Detect which cell encompasses the target text, then output its (x, y) center coordinate. 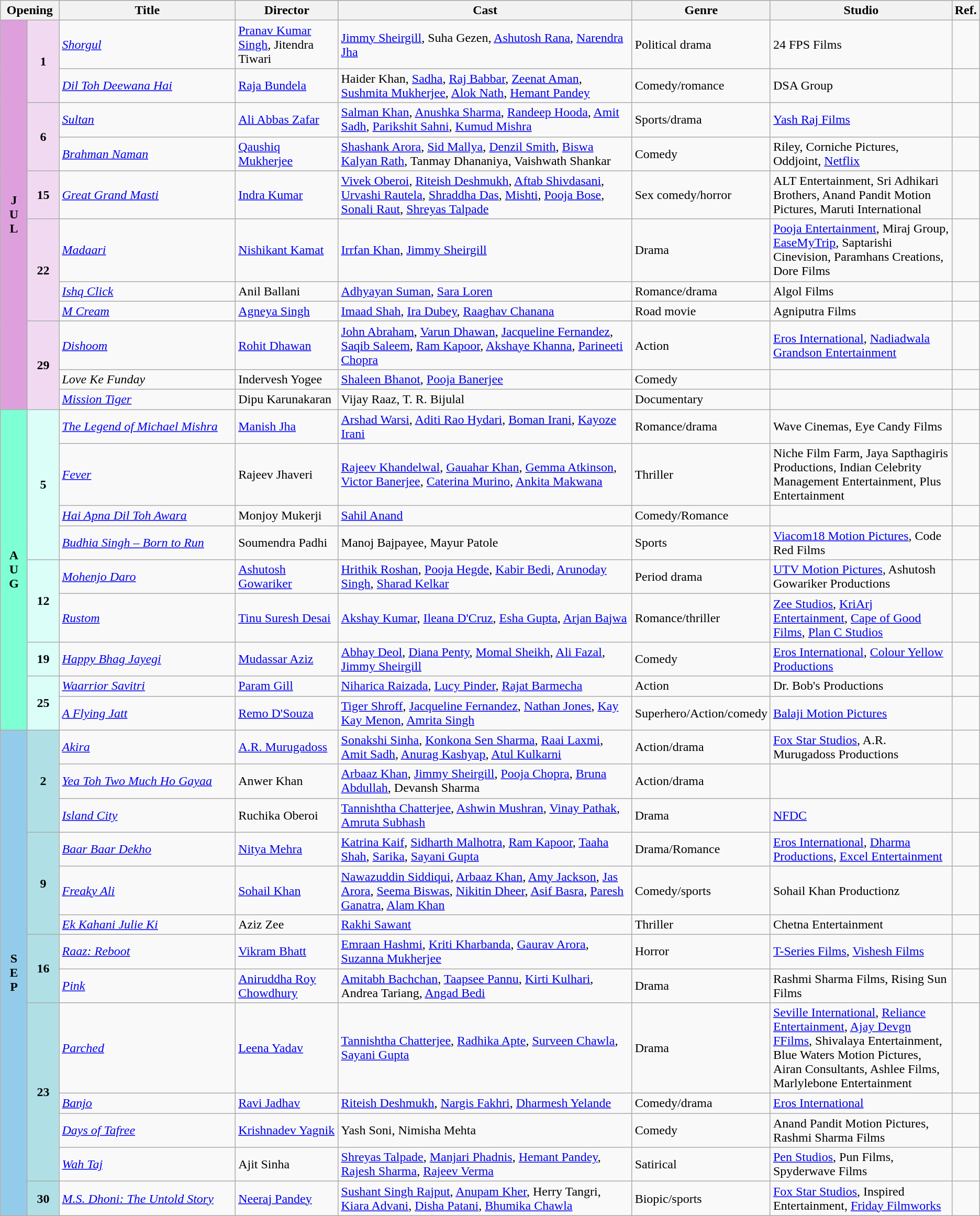
Banjo (148, 1103)
Mohenjo Daro (148, 577)
Romance/thriller (701, 618)
Director (287, 10)
Arshad Warsi, Aditi Rao Hydari, Boman Irani, Kayoze Irani (485, 426)
M Cream (148, 311)
Shorgul (148, 45)
Raja Bundela (287, 86)
DSA Group (861, 86)
Hai Apna Dil Toh Awara (148, 516)
AUG (14, 570)
Raaz: Reboot (148, 951)
Param Gill (287, 686)
Aniruddha Roy Chowdhury (287, 986)
Imaad Shah, Ira Dubey, Raaghav Chanana (485, 311)
Agniputra Films (861, 311)
Fever (148, 474)
Adhyayan Suman, Sara Loren (485, 291)
Eros International (861, 1103)
Riteish Deshmukh, Nargis Fakhri, Dharmesh Yelande (485, 1103)
Rakhi Sawant (485, 924)
Island City (148, 815)
SEP (14, 973)
12 (43, 601)
Nishikant Kamat (287, 250)
A.R. Murugadoss (287, 747)
Drama/Romance (701, 849)
Wah Taj (148, 1165)
Ali Abbas Zafar (287, 119)
Pranav Kumar Singh, Jitendra Tiwari (287, 45)
Neeraj Pandey (287, 1198)
Comedy/drama (701, 1103)
Mudassar Aziz (287, 659)
Road movie (701, 311)
Eros International, Colour Yellow Productions (861, 659)
Rohit Dhawan (287, 345)
Sonakshi Sinha, Konkona Sen Sharma, Raai Laxmi, Amit Sadh, Anurag Kashyap, Atul Kulkarni (485, 747)
Niharica Raizada, Lucy Pinder, Rajat Barmecha (485, 686)
Madaari (148, 250)
Fox Star Studios, A.R. Murugadoss Productions (861, 747)
Qaushiq Mukherjee (287, 154)
Comedy/romance (701, 86)
15 (43, 195)
Political drama (701, 45)
A Flying Jatt (148, 713)
Yash Raj Films (861, 119)
2 (43, 781)
Tannishtha Chatterjee, Ashwin Mushran, Vinay Pathak, Amruta Subhash (485, 815)
29 (43, 365)
Days of Tafree (148, 1130)
30 (43, 1198)
Jimmy Sheirgill, Suha Gezen, Ashutosh Rana, Narendra Jha (485, 45)
Vivek Oberoi, Riteish Deshmukh, Aftab Shivdasani, Urvashi Rautela, Shraddha Das, Mishti, Pooja Bose, Sonali Raut, Shreyas Talpade (485, 195)
Balaji Motion Pictures (861, 713)
Pooja Entertainment, Miraj Group, EaseMyTrip, Saptarishi Cinevision, Paramhans Creations, Dore Films (861, 250)
Viacom18 Motion Pictures, Code Red Films (861, 543)
T-Series Films, Vishesh Films (861, 951)
Baar Baar Dekho (148, 849)
Ek Kahani Julie Ki (148, 924)
Pen Studios, Pun Films, Spyderwave Films (861, 1165)
Tannishtha Chatterjee, Radhika Apte, Surveen Chawla, Sayani Gupta (485, 1048)
Zee Studios, KriArj Entertainment, Cape of Good Films, Plan C Studios (861, 618)
Dishoom (148, 345)
Manoj Bajpayee, Mayur Patole (485, 543)
Rustom (148, 618)
Title (148, 10)
Rashmi Sharma Films, Rising Sun Films (861, 986)
23 (43, 1092)
Dipu Karunakaran (287, 399)
Shreyas Talpade, Manjari Phadnis, Hemant Pandey, Rajesh Sharma, Rajeev Verma (485, 1165)
Hrithik Roshan, Pooja Hegde, Kabir Bedi, Arunoday Singh, Sharad Kelkar (485, 577)
Ashutosh Gowariker (287, 577)
Sex comedy/horror (701, 195)
Yea Toh Two Much Ho Gayaa (148, 781)
Amitabh Bachchan, Taapsee Pannu, Kirti Kulhari, Andrea Tariang, Angad Bedi (485, 986)
25 (43, 703)
Akshay Kumar, Ileana D'Cruz, Esha Gupta, Arjan Bajwa (485, 618)
Biopic/sports (701, 1198)
Parched (148, 1048)
Sahil Anand (485, 516)
Eros International, Dharma Productions, Excel Entertainment (861, 849)
JUL (14, 215)
Nitya Mehra (287, 849)
19 (43, 659)
Arbaaz Khan, Jimmy Sheirgill, Pooja Chopra, Bruna Abdullah, Devansh Sharma (485, 781)
Documentary (701, 399)
Ajit Sinha (287, 1165)
24 FPS Films (861, 45)
Love Ke Funday (148, 379)
Pink (148, 986)
Ref. (965, 10)
5 (43, 485)
1 (43, 62)
Rajeev Khandelwal, Gauahar Khan, Gemma Atkinson, Victor Banerjee, Caterina Murino, Ankita Makwana (485, 474)
Anand Pandit Motion Pictures, Rashmi Sharma Films (861, 1130)
Leena Yadav (287, 1048)
Shashank Arora, Sid Mallya, Denzil Smith, Biswa Kalyan Rath, Tanmay Dhananiya, Vaishwath Shankar (485, 154)
Akira (148, 747)
Mission Tiger (148, 399)
Shaleen Bhanot, Pooja Banerjee (485, 379)
Ishq Click (148, 291)
Superhero/Action/comedy (701, 713)
John Abraham, Varun Dhawan, Jacqueline Fernandez, Saqib Saleem, Ram Kapoor, Akshaye Khanna, Parineeti Chopra (485, 345)
Sports/drama (701, 119)
UTV Motion Pictures, Ashutosh Gowariker Productions (861, 577)
Ravi Jadhav (287, 1103)
Katrina Kaif, Sidharth Malhotra, Ram Kapoor, Taaha Shah, Sarika, Sayani Gupta (485, 849)
Abhay Deol, Diana Penty, Momal Sheikh, Ali Fazal, Jimmy Sheirgill (485, 659)
Genre (701, 10)
Sohail Khan (287, 890)
Rajeev Jhaveri (287, 474)
Dr. Bob's Productions (861, 686)
Cast (485, 10)
16 (43, 968)
22 (43, 270)
Agneya Singh (287, 311)
Tinu Suresh Desai (287, 618)
Riley, Corniche Pictures, Oddjoint, Netflix (861, 154)
Indervesh Yogee (287, 379)
Nawazuddin Siddiqui, Arbaaz Khan, Amy Jackson, Jas Arora, Seema Biswas, Nikitin Dheer, Asif Basra, Paresh Ganatra, Alam Khan (485, 890)
Aziz Zee (287, 924)
Yash Soni, Nimisha Mehta (485, 1130)
Anwer Khan (287, 781)
Haider Khan, Sadha, Raj Babbar, Zeenat Aman, Sushmita Mukherjee, Alok Nath, Hemant Pandey (485, 86)
The Legend of Michael Mishra (148, 426)
Budhia Singh – Born to Run (148, 543)
Monjoy Mukerji (287, 516)
Great Grand Masti (148, 195)
Vijay Raaz, T. R. Bijulal (485, 399)
Sports (701, 543)
6 (43, 137)
Sohail Khan Productionz (861, 890)
NFDC (861, 815)
Fox Star Studios, Inspired Entertainment, Friday Filmworks (861, 1198)
Emraan Hashmi, Kriti Kharbanda, Gaurav Arora, Suzanna Mukherjee (485, 951)
Tiger Shroff, Jacqueline Fernandez, Nathan Jones, Kay Kay Menon, Amrita Singh (485, 713)
Waarrior Savitri (148, 686)
Sultan (148, 119)
Brahman Naman (148, 154)
Vikram Bhatt (287, 951)
Ruchika Oberoi (287, 815)
Chetna Entertainment (861, 924)
Indra Kumar (287, 195)
Happy Bhag Jayegi (148, 659)
Wave Cinemas, Eye Candy Films (861, 426)
Krishnadev Yagnik (287, 1130)
Niche Film Farm, Jaya Sapthagiris Productions, Indian Celebrity Management Entertainment, Plus Entertainment (861, 474)
Studio (861, 10)
ALT Entertainment, Sri Adhikari Brothers, Anand Pandit Motion Pictures, Maruti International (861, 195)
Comedy/sports (701, 890)
Comedy/Romance (701, 516)
Horror (701, 951)
Sushant Singh Rajput, Anupam Kher, Herry Tangri, Kiara Advani, Disha Patani, Bhumika Chawla (485, 1198)
Period drama (701, 577)
Satirical (701, 1165)
Irrfan Khan, Jimmy Sheirgill (485, 250)
Dil Toh Deewana Hai (148, 86)
Eros International, Nadiadwala Grandson Entertainment (861, 345)
Salman Khan, Anushka Sharma, Randeep Hooda, Amit Sadh, Parikshit Sahni, Kumud Mishra (485, 119)
Freaky Ali (148, 890)
Anil Ballani (287, 291)
M.S. Dhoni: The Untold Story (148, 1198)
9 (43, 883)
Algol Films (861, 291)
Soumendra Padhi (287, 543)
Remo D'Souza (287, 713)
Opening (30, 10)
Manish Jha (287, 426)
